Identify which cell holds the provided text, then report its (X, Y) central coordinate. 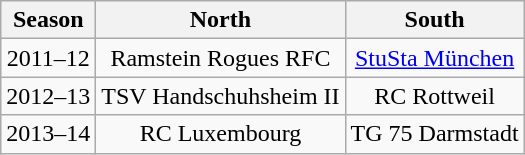
South (434, 20)
2012–13 (48, 96)
TSV Handschuhsheim II (220, 96)
StuSta München (434, 58)
North (220, 20)
RC Rottweil (434, 96)
Ramstein Rogues RFC (220, 58)
RC Luxembourg (220, 134)
2013–14 (48, 134)
TG 75 Darmstadt (434, 134)
2011–12 (48, 58)
Season (48, 20)
